Determine the [X, Y] coordinate at the center of the cell enclosing the given text.  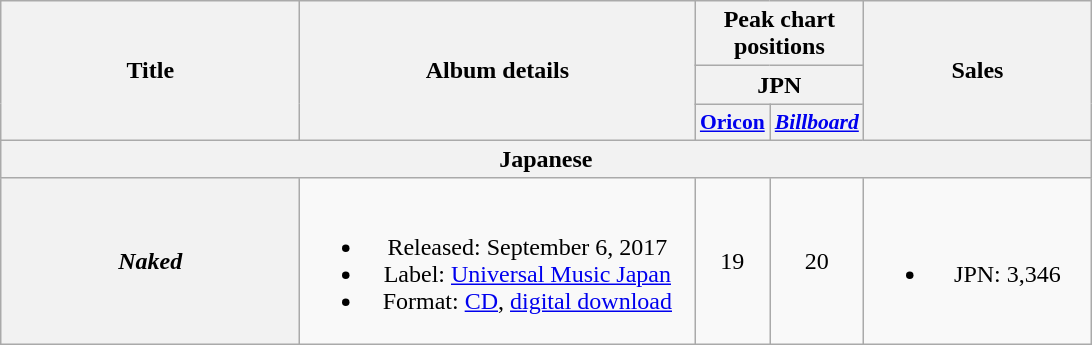
19 [732, 262]
JPN [780, 85]
Peak chart positions [780, 34]
Oricon [732, 122]
Album details [498, 70]
20 [817, 262]
JPN: 3,346 [978, 262]
Title [150, 70]
Naked [150, 262]
Released: September 6, 2017Label: Universal Music JapanFormat: CD, digital download [498, 262]
Sales [978, 70]
Japanese [546, 159]
Billboard [817, 122]
